Pinpoint the cell where the given text exists, returning its [x, y] midpoint coordinate. 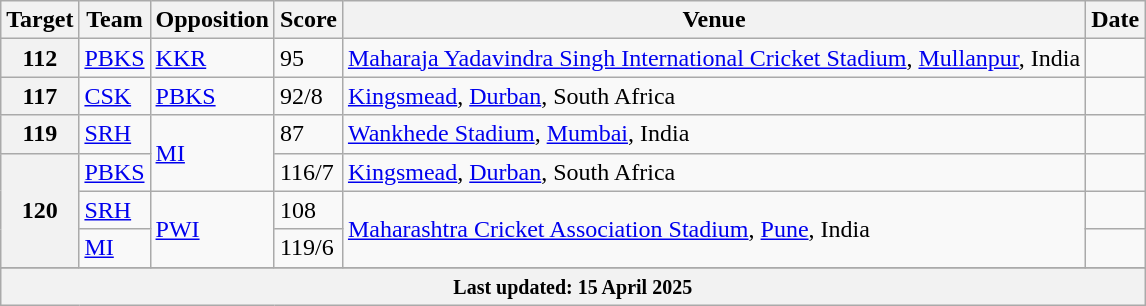
Last updated: 15 April 2025 [573, 286]
Wankhede Stadium, Mumbai, India [714, 134]
119 [40, 134]
PWI [212, 229]
92/8 [308, 96]
108 [308, 210]
Target [40, 20]
87 [308, 134]
Maharashtra Cricket Association Stadium, Pune, India [714, 229]
Maharaja Yadavindra Singh International Cricket Stadium, Mullanpur, India [714, 58]
119/6 [308, 248]
95 [308, 58]
Team [114, 20]
116/7 [308, 172]
KKR [212, 58]
Venue [714, 20]
117 [40, 96]
120 [40, 210]
CSK [114, 96]
Opposition [212, 20]
Score [308, 20]
112 [40, 58]
Date [1116, 20]
